Locate the cell with the specified text and output its [x, y] center coordinate. 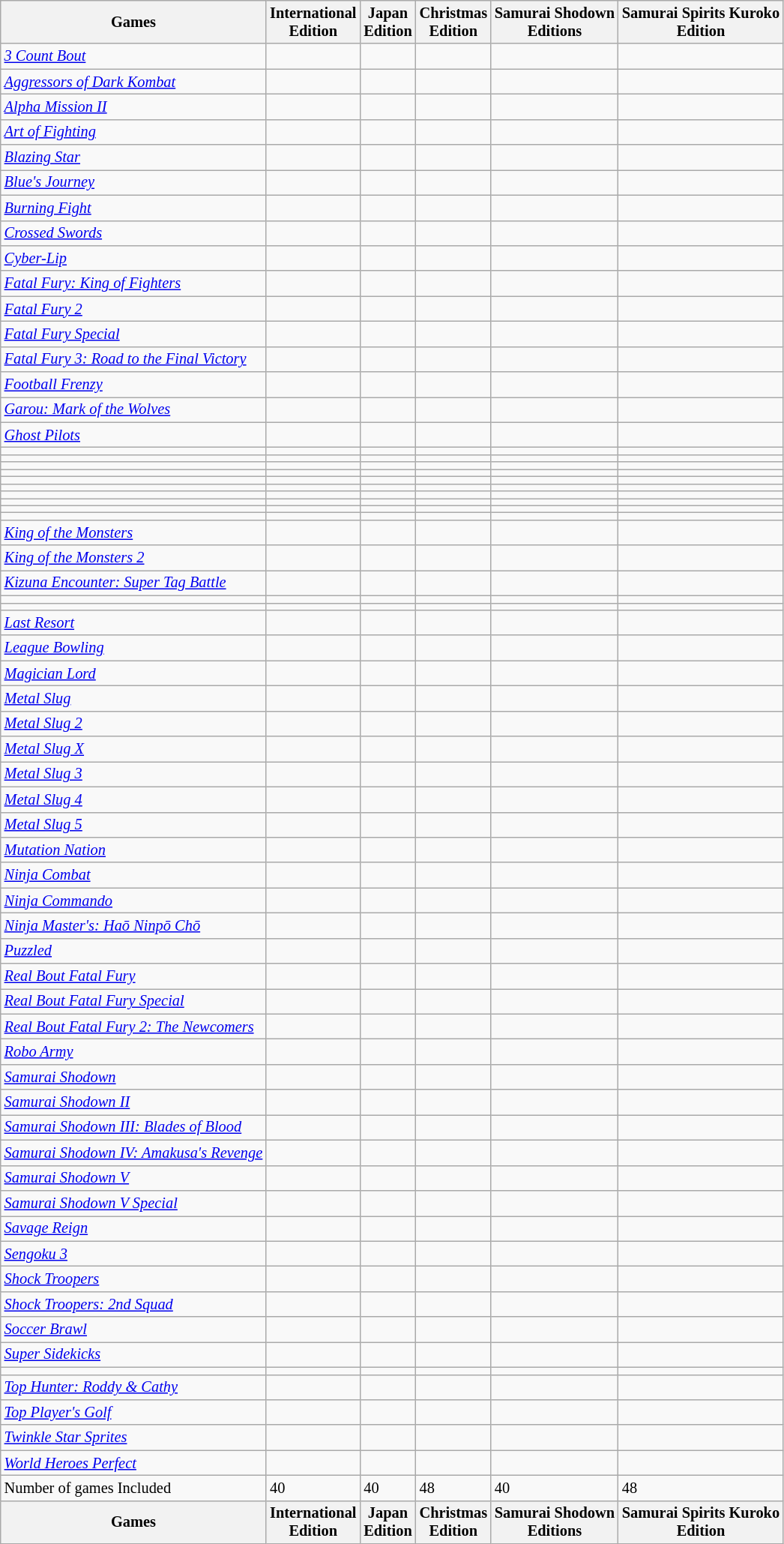
Top Hunter: Roddy & Cathy [133, 1387]
Samurai Shodown IV: Amakusa's Revenge [133, 1153]
World Heroes Perfect [133, 1463]
Ninja Commando [133, 901]
Top Player's Golf [133, 1412]
3 Count Bout [133, 56]
Shock Troopers: 2nd Squad [133, 1304]
King of the Monsters 2 [133, 558]
League Bowling [133, 648]
Blazing Star [133, 157]
Blue's Journey [133, 182]
Cyber-Lip [133, 258]
Number of games Included [133, 1488]
Metal Slug 4 [133, 799]
Savage Reign [133, 1228]
Shock Troopers [133, 1279]
Samurai Shodown III: Blades of Blood [133, 1127]
Garou: Mark of the Wolves [133, 409]
Real Bout Fatal Fury 2: The Newcomers [133, 1027]
Metal Slug X [133, 749]
King of the Monsters [133, 532]
Last Resort [133, 622]
Fatal Fury 3: Road to the Final Victory [133, 359]
Samurai Shodown V [133, 1178]
Samurai Shodown V Special [133, 1203]
Art of Fighting [133, 132]
Football Frenzy [133, 385]
Kizuna Encounter: Super Tag Battle [133, 583]
Aggressors of Dark Kombat [133, 82]
Soccer Brawl [133, 1330]
Magician Lord [133, 673]
Metal Slug 5 [133, 825]
Real Bout Fatal Fury Special [133, 1001]
Robo Army [133, 1052]
Fatal Fury 2 [133, 309]
Alpha Mission II [133, 106]
Fatal Fury: King of Fighters [133, 283]
Mutation Nation [133, 850]
Super Sidekicks [133, 1354]
Real Bout Fatal Fury [133, 976]
Twinkle Star Sprites [133, 1438]
Burning Fight [133, 208]
Samurai Shodown II [133, 1102]
Fatal Fury Special [133, 334]
Crossed Swords [133, 233]
Ninja Master's: Haō Ninpō Chō [133, 925]
Puzzled [133, 951]
Samurai Shodown [133, 1077]
Metal Slug 3 [133, 774]
Ninja Combat [133, 875]
Ghost Pilots [133, 435]
Sengoku 3 [133, 1254]
Metal Slug [133, 698]
Metal Slug 2 [133, 724]
